Scan for the cell matching the given text and deliver its (X, Y) coordinate at center. 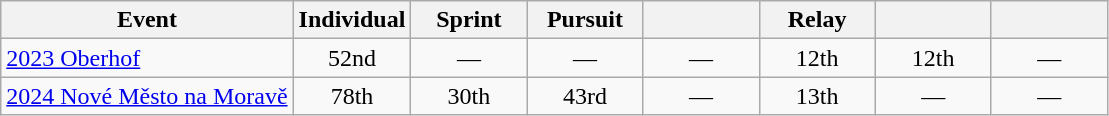
Pursuit (585, 20)
78th (352, 96)
52nd (352, 58)
Event (147, 20)
Individual (352, 20)
30th (469, 96)
43rd (585, 96)
13th (817, 96)
2024 Nové Město na Moravě (147, 96)
2023 Oberhof (147, 58)
Relay (817, 20)
Sprint (469, 20)
